Scan for the cell matching the given text and deliver its (x, y) coordinate at center. 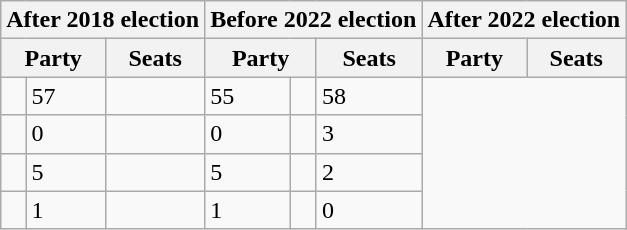
2 (368, 172)
After 2018 election (103, 20)
3 (368, 134)
After 2022 election (524, 20)
Before 2022 election (314, 20)
55 (248, 96)
58 (368, 96)
57 (66, 96)
